Capture the cell that displays the provided text and extract its [X, Y] central coordinate. 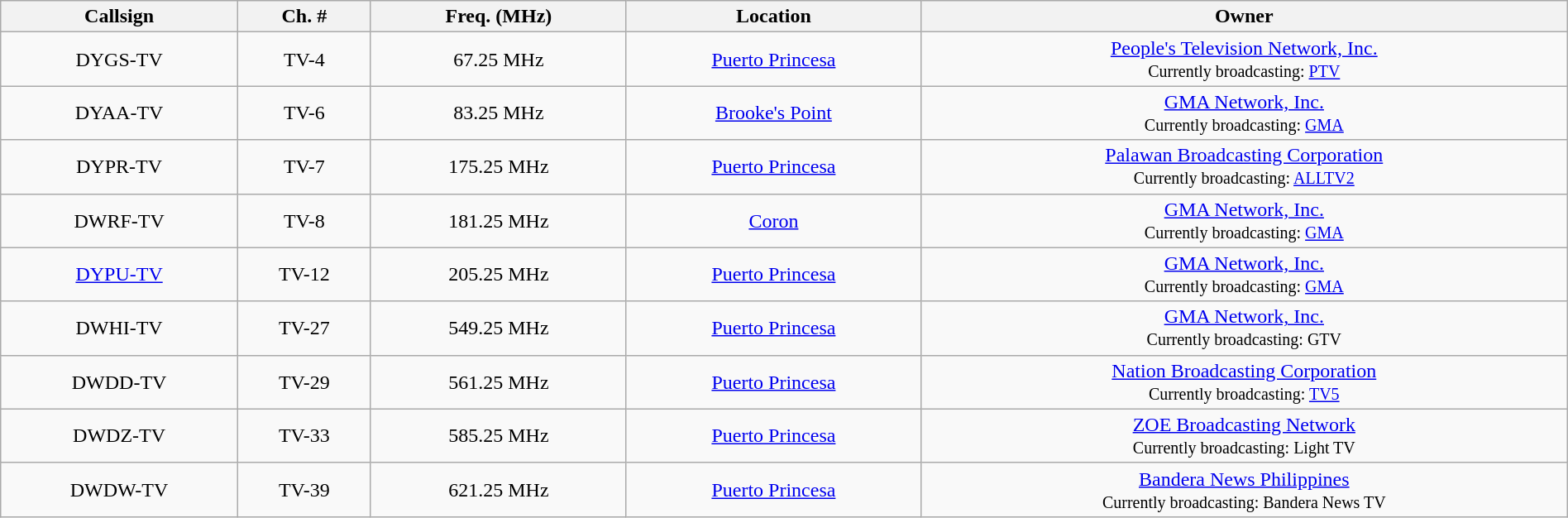
TV-6 [304, 113]
181.25 MHz [498, 220]
TV-8 [304, 220]
People's Television Network, Inc.Currently broadcasting: PTV [1244, 60]
TV-12 [304, 275]
DYPU-TV [119, 275]
Brooke's Point [773, 113]
67.25 MHz [498, 60]
Owner [1244, 17]
DWDW-TV [119, 490]
Callsign [119, 17]
DYGS-TV [119, 60]
TV-7 [304, 167]
DYAA-TV [119, 113]
621.25 MHz [498, 490]
Freq. (MHz) [498, 17]
TV-39 [304, 490]
585.25 MHz [498, 435]
Nation Broadcasting CorporationCurrently broadcasting: TV5 [1244, 382]
549.25 MHz [498, 328]
TV-27 [304, 328]
DWHI-TV [119, 328]
175.25 MHz [498, 167]
83.25 MHz [498, 113]
Palawan Broadcasting CorporationCurrently broadcasting: ALLTV2 [1244, 167]
ZOE Broadcasting NetworkCurrently broadcasting: Light TV [1244, 435]
DWRF-TV [119, 220]
561.25 MHz [498, 382]
TV-4 [304, 60]
TV-29 [304, 382]
DWDD-TV [119, 382]
TV-33 [304, 435]
Location [773, 17]
DYPR-TV [119, 167]
DWDZ-TV [119, 435]
Ch. # [304, 17]
Bandera News PhilippinesCurrently broadcasting: Bandera News TV [1244, 490]
Coron [773, 220]
GMA Network, Inc.Currently broadcasting: GTV [1244, 328]
205.25 MHz [498, 275]
